Identify which cell holds the provided text, then report its [x, y] central coordinate. 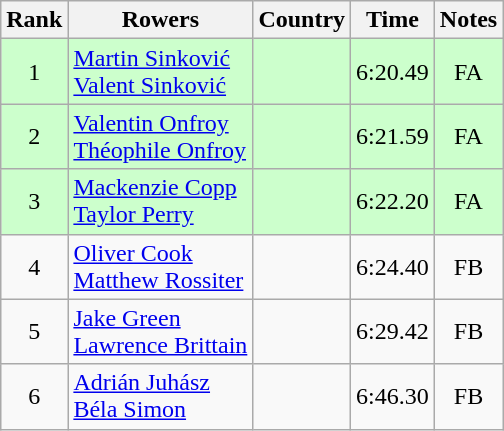
6:20.49 [393, 72]
6:46.30 [393, 396]
Adrián JuhászBéla Simon [160, 396]
6:21.59 [393, 136]
6 [34, 396]
Time [393, 20]
6:24.40 [393, 266]
Jake GreenLawrence Brittain [160, 332]
Rowers [160, 20]
3 [34, 202]
5 [34, 332]
6:29.42 [393, 332]
Notes [468, 20]
4 [34, 266]
1 [34, 72]
Oliver CookMatthew Rossiter [160, 266]
Mackenzie CoppTaylor Perry [160, 202]
Martin SinkovićValent Sinković [160, 72]
6:22.20 [393, 202]
2 [34, 136]
Valentin OnfroyThéophile Onfroy [160, 136]
Country [302, 20]
Rank [34, 20]
